From the cell containing the given text, extract its center point as [x, y] coordinate. 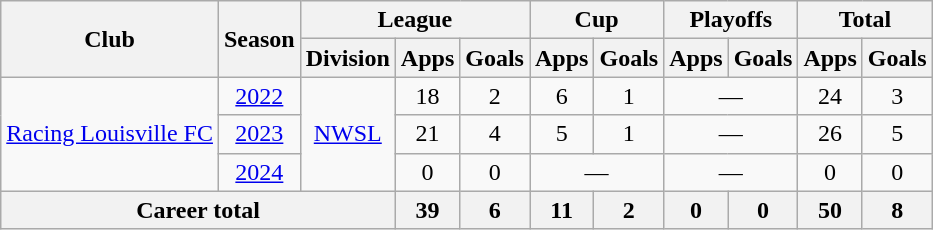
3 [897, 96]
Cup [597, 20]
50 [830, 210]
NWSL [348, 134]
2022 [259, 96]
11 [562, 210]
Season [259, 39]
18 [427, 96]
Division [348, 58]
Playoffs [731, 20]
Total [865, 20]
Racing Louisville FC [110, 134]
Club [110, 39]
26 [830, 134]
21 [427, 134]
Career total [198, 210]
8 [897, 210]
2023 [259, 134]
24 [830, 96]
4 [495, 134]
League [414, 20]
2024 [259, 172]
39 [427, 210]
